Return (X, Y) of the center of cell containing provided text 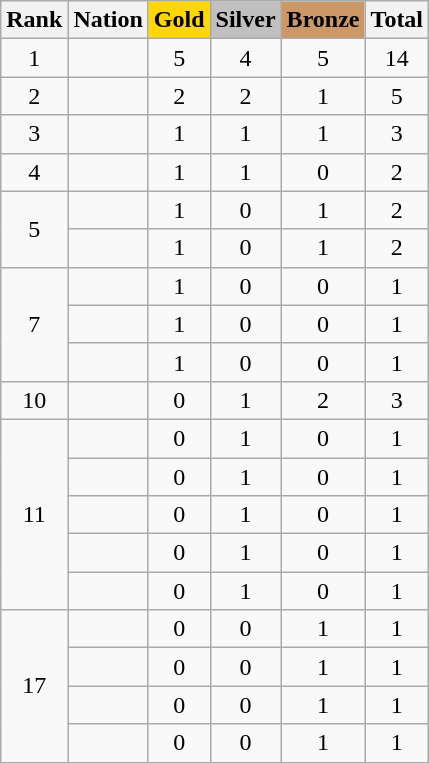
7 (34, 324)
17 (34, 686)
Total (397, 20)
11 (34, 514)
10 (34, 400)
14 (397, 58)
Nation (108, 20)
Gold (179, 20)
Silver (246, 20)
Bronze (323, 20)
Rank (34, 20)
